Extract the [x, y] coordinate from the center of the cell holding the provided text.  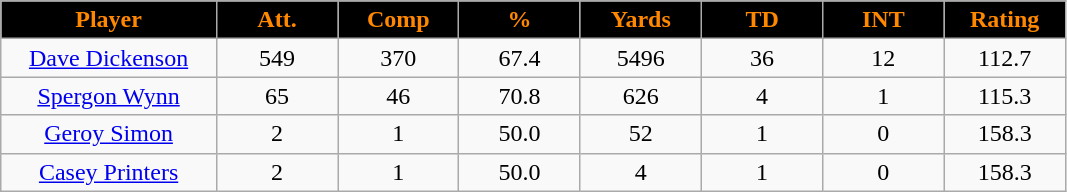
Att. [276, 20]
112.7 [1004, 58]
70.8 [520, 96]
% [520, 20]
Spergon Wynn [109, 96]
TD [762, 20]
115.3 [1004, 96]
65 [276, 96]
Geroy Simon [109, 134]
Casey Printers [109, 172]
Rating [1004, 20]
INT [884, 20]
52 [640, 134]
Dave Dickenson [109, 58]
Yards [640, 20]
549 [276, 58]
370 [398, 58]
5496 [640, 58]
36 [762, 58]
67.4 [520, 58]
12 [884, 58]
46 [398, 96]
Player [109, 20]
Comp [398, 20]
626 [640, 96]
